Find where the given text appears and provide that cell's center as (x, y) coordinate. 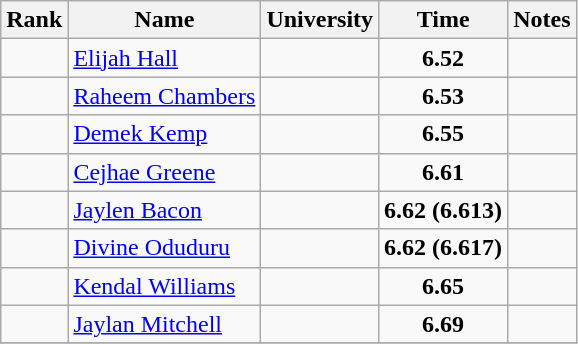
Time (444, 20)
6.62 (6.613) (444, 210)
Divine Oduduru (164, 248)
6.55 (444, 134)
Notes (542, 20)
University (320, 20)
Kendal Williams (164, 286)
Rank (34, 20)
Jaylen Bacon (164, 210)
6.53 (444, 96)
Name (164, 20)
Elijah Hall (164, 58)
6.52 (444, 58)
Demek Kemp (164, 134)
6.61 (444, 172)
6.65 (444, 286)
6.62 (6.617) (444, 248)
Raheem Chambers (164, 96)
Jaylan Mitchell (164, 324)
6.69 (444, 324)
Cejhae Greene (164, 172)
